From the cell containing the given text, extract its center point as [X, Y] coordinate. 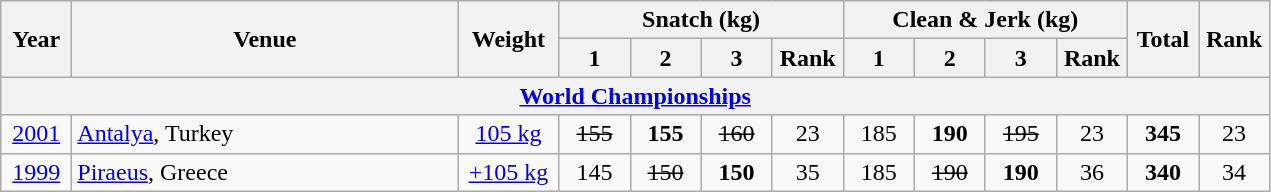
345 [1162, 134]
145 [594, 172]
35 [808, 172]
Total [1162, 39]
Snatch (kg) [701, 20]
Year [36, 39]
105 kg [508, 134]
+105 kg [508, 172]
2001 [36, 134]
Piraeus, Greece [265, 172]
World Championships [636, 96]
Venue [265, 39]
195 [1020, 134]
340 [1162, 172]
Clean & Jerk (kg) [985, 20]
Antalya, Turkey [265, 134]
160 [736, 134]
34 [1234, 172]
36 [1092, 172]
1999 [36, 172]
Weight [508, 39]
